Locate the cell with the specified text and output its [X, Y] center coordinate. 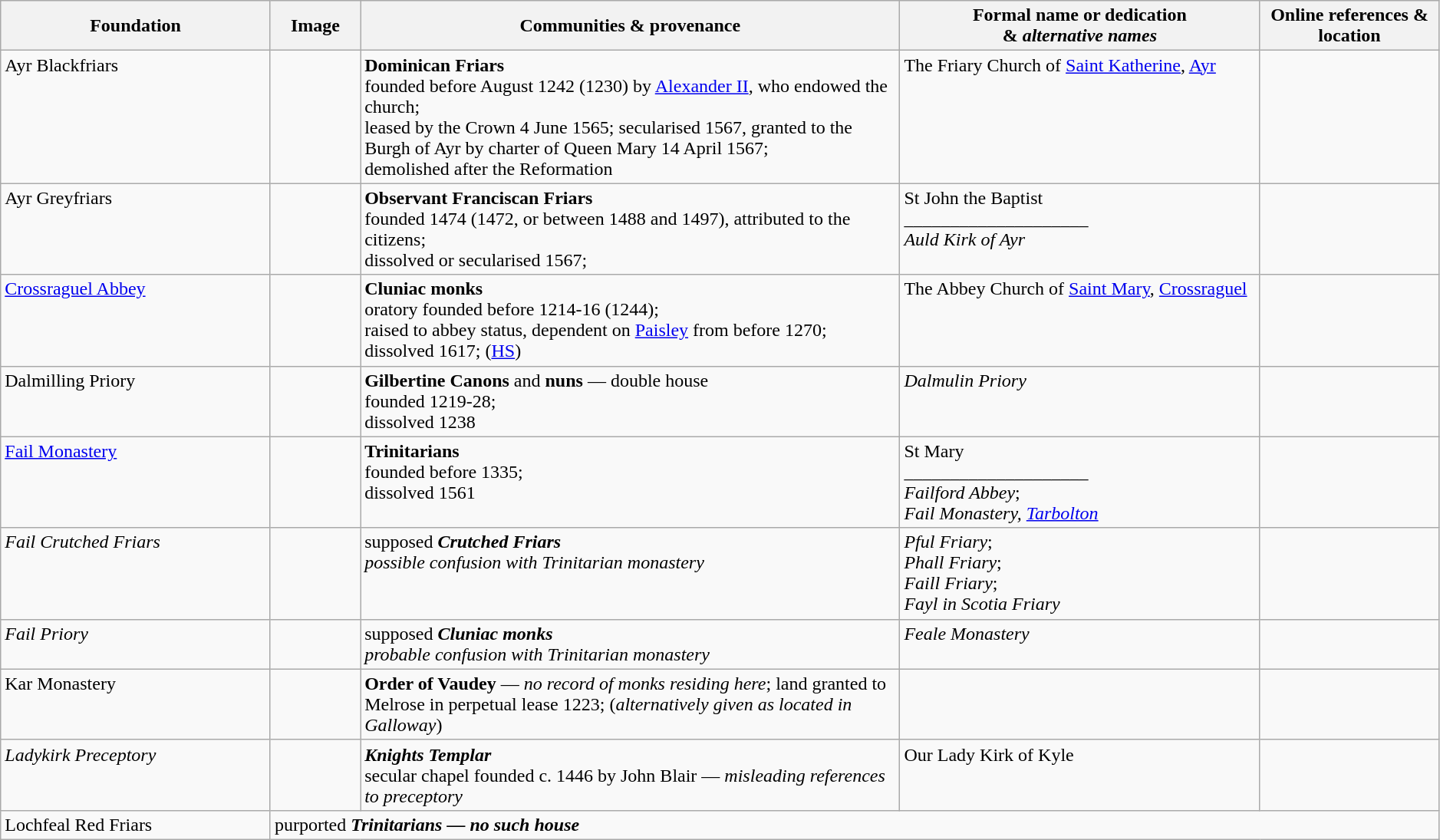
St Mary____________________Failford Abbey;Fail Monastery, Tarbolton [1080, 482]
supposed Cluniac monksprobable confusion with Trinitarian monastery [631, 644]
Trinitariansfounded before 1335;dissolved 1561 [631, 482]
Ladykirk Preceptory [136, 775]
Ayr Greyfriars [136, 229]
Formal name or dedication & alternative names [1080, 26]
Online references & location [1349, 26]
Ayr Blackfriars [136, 117]
supposed Crutched Friarspossible confusion with Trinitarian monastery [631, 574]
Crossraguel Abbey [136, 321]
Image [315, 26]
Feale Monastery [1080, 644]
Fail Crutched Friars [136, 574]
Foundation [136, 26]
Observant Franciscan Friarsfounded 1474 (1472, or between 1488 and 1497), attributed to the citizens;dissolved or secularised 1567; [631, 229]
Fail Priory [136, 644]
St John the Baptist____________________Auld Kirk of Ayr [1080, 229]
The Abbey Church of Saint Mary, Crossraguel [1080, 321]
Order of Vaudey — no record of monks residing here; land granted to Melrose in perpetual lease 1223; (alternatively given as located in Galloway) [631, 704]
The Friary Church of Saint Katherine, Ayr [1080, 117]
Pful Friary;Phall Friary;Faill Friary;Fayl in Scotia Friary [1080, 574]
Knights Templarsecular chapel founded c. 1446 by John Blair — misleading references to preceptory [631, 775]
purported Trinitarians — no such house [855, 825]
Our Lady Kirk of Kyle [1080, 775]
Kar Monastery [136, 704]
Lochfeal Red Friars [136, 825]
Fail Monastery [136, 482]
Dalmulin Priory [1080, 401]
Dalmilling Priory [136, 401]
Communities & provenance [631, 26]
Gilbertine Canons and nuns — double housefounded 1219-28;dissolved 1238 [631, 401]
Cluniac monksoratory founded before 1214-16 (1244);raised to abbey status, dependent on Paisley from before 1270;dissolved 1617; (HS) [631, 321]
